Extract the (x, y) coordinate from the center of the cell holding the provided text.  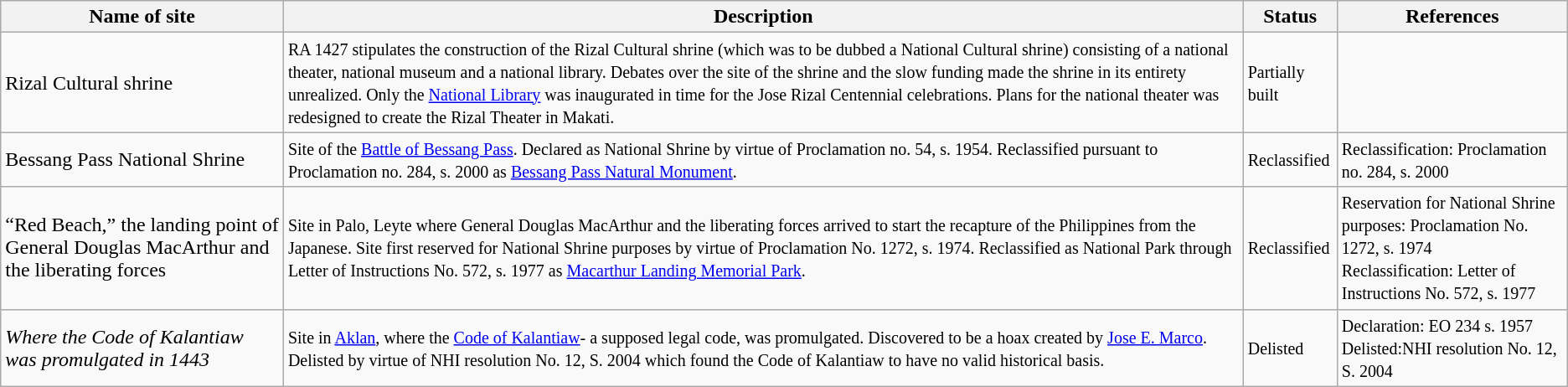
Status (1290, 17)
Bessang Pass National Shrine (142, 159)
Where the Code of Kalantiaw was promulgated in 1443 (142, 348)
“Red Beach,” the landing point of General Douglas MacArthur and the liberating forces (142, 248)
Reservation for National Shrine purposes: Proclamation No. 1272, s. 1974Reclassification: Letter of Instructions No. 572, s. 1977 (1452, 248)
Declaration: EO 234 s. 1957 Delisted:NHI resolution No. 12, S. 2004 (1452, 348)
Rizal Cultural shrine (142, 82)
References (1452, 17)
Partially built (1290, 82)
Reclassification: Proclamation no. 284, s. 2000 (1452, 159)
Delisted (1290, 348)
Description (763, 17)
Name of site (142, 17)
